For the text-containing cell, return its midpoint in (X, Y) coordinate format. 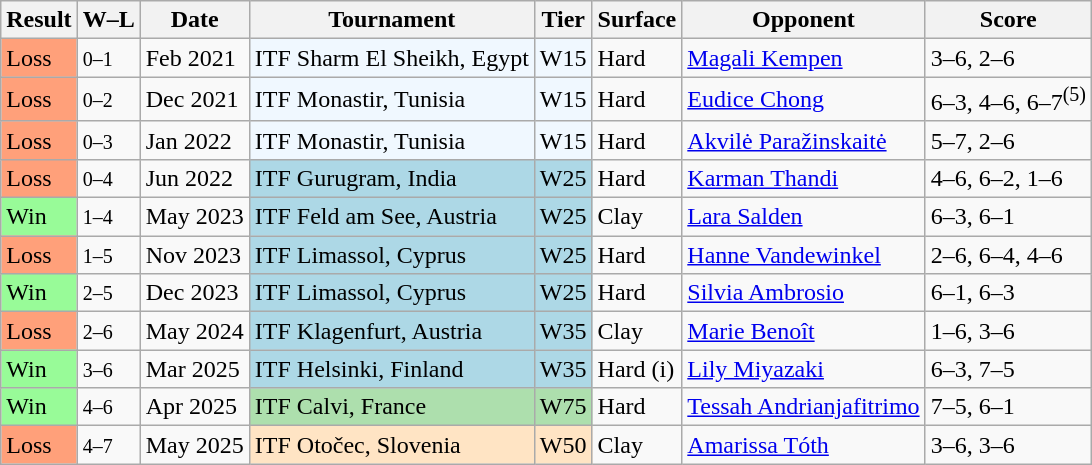
Marie Benoît (804, 331)
ITF Helsinki, Finland (392, 369)
5–7, 2–6 (1008, 140)
ITF Calvi, France (392, 407)
Dec 2023 (194, 293)
ITF Sharm El Sheikh, Egypt (392, 58)
2–5 (108, 293)
Opponent (804, 20)
Dec 2021 (194, 100)
Tessah Andrianjafitrimo (804, 407)
Nov 2023 (194, 255)
7–5, 6–1 (1008, 407)
W–L (108, 20)
Lily Miyazaki (804, 369)
Karman Thandi (804, 178)
3–6, 2–6 (1008, 58)
ITF Gurugram, India (392, 178)
W50 (563, 445)
2–6, 6–4, 4–6 (1008, 255)
2–6 (108, 331)
ITF Feld am See, Austria (392, 217)
4–6, 6–2, 1–6 (1008, 178)
0–2 (108, 100)
Surface (637, 20)
1–6, 3–6 (1008, 331)
1–4 (108, 217)
Date (194, 20)
6–3, 7–5 (1008, 369)
Result (39, 20)
4–6 (108, 407)
May 2024 (194, 331)
Apr 2025 (194, 407)
6–3, 6–1 (1008, 217)
Amarissa Tóth (804, 445)
May 2025 (194, 445)
May 2023 (194, 217)
Score (1008, 20)
6–3, 4–6, 6–7(5) (1008, 100)
0–4 (108, 178)
0–1 (108, 58)
Tournament (392, 20)
Tier (563, 20)
Magali Kempen (804, 58)
Jun 2022 (194, 178)
3–6 (108, 369)
Jan 2022 (194, 140)
Hanne Vandewinkel (804, 255)
Akvilė Paražinskaitė (804, 140)
4–7 (108, 445)
ITF Otočec, Slovenia (392, 445)
3–6, 3–6 (1008, 445)
Mar 2025 (194, 369)
Hard (i) (637, 369)
6–1, 6–3 (1008, 293)
W75 (563, 407)
ITF Klagenfurt, Austria (392, 331)
1–5 (108, 255)
0–3 (108, 140)
Feb 2021 (194, 58)
Silvia Ambrosio (804, 293)
Eudice Chong (804, 100)
Lara Salden (804, 217)
